Scan for the cell matching the given text and deliver its [x, y] coordinate at center. 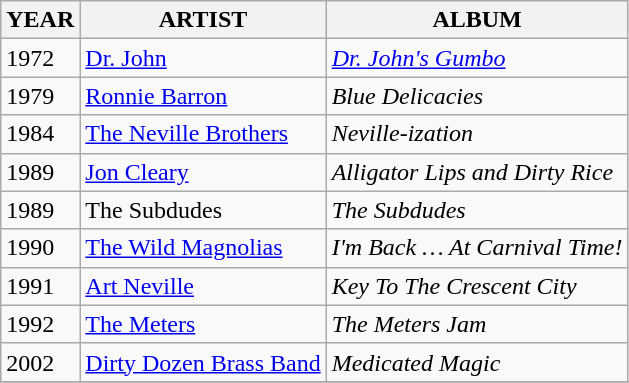
1979 [40, 96]
Dr. John [203, 58]
The Meters Jam [477, 324]
Jon Cleary [203, 172]
Art Neville [203, 286]
2002 [40, 362]
ALBUM [477, 20]
Alligator Lips and Dirty Rice [477, 172]
1972 [40, 58]
Medicated Magic [477, 362]
1992 [40, 324]
Ronnie Barron [203, 96]
The Wild Magnolias [203, 248]
Neville-ization [477, 134]
The Meters [203, 324]
Key To The Crescent City [477, 286]
YEAR [40, 20]
ARTIST [203, 20]
Dirty Dozen Brass Band [203, 362]
1984 [40, 134]
Dr. John's Gumbo [477, 58]
Blue Delicacies [477, 96]
The Neville Brothers [203, 134]
I'm Back … At Carnival Time! [477, 248]
1990 [40, 248]
1991 [40, 286]
